Extract the (x, y) coordinate from the center of the cell holding the provided text.  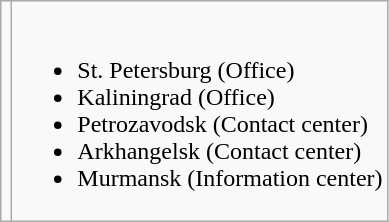
St. Petersburg (Office)Kaliningrad (Office)Petrozavodsk (Contact center)Arkhangelsk (Contact center)Murmansk (Information center) (200, 112)
